Extract the (x, y) coordinate from the center of the cell holding the provided text.  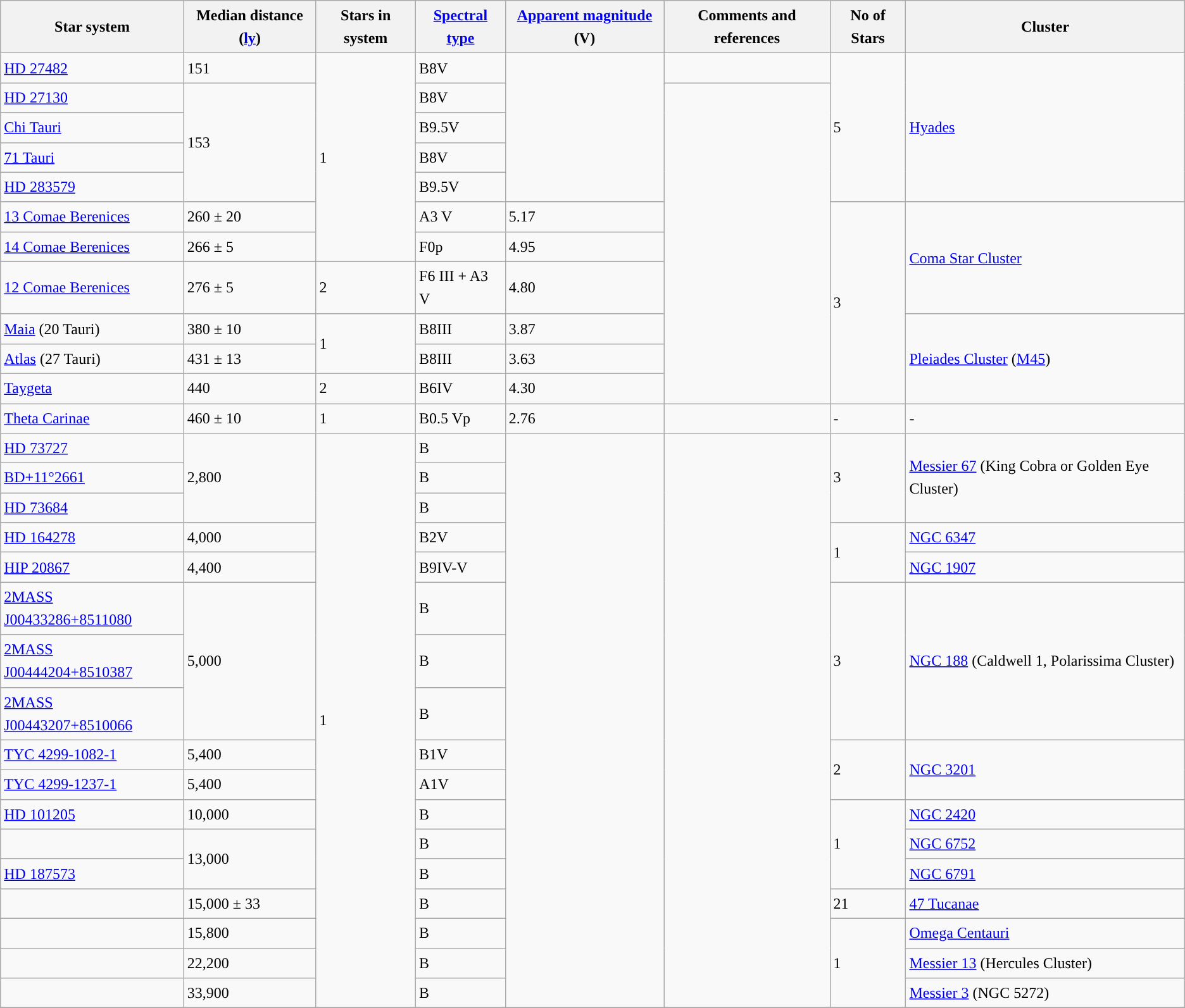
HD 27482 (92, 68)
Median distance (ly) (249, 27)
Coma Star Cluster (1045, 258)
12 Comae Berenices (92, 287)
NGC 2420 (1045, 814)
5 (868, 128)
NGC 3201 (1045, 769)
460 ± 10 (249, 419)
71 Tauri (92, 157)
15,000 ± 33 (249, 904)
B0.5 Vp (461, 419)
B6IV (461, 389)
HD 164278 (92, 538)
TYC 4299-1237-1 (92, 785)
Omega Centauri (1045, 933)
Stars in system (366, 27)
153 (249, 142)
5,000 (249, 661)
151 (249, 68)
4.30 (584, 389)
Comments and references (747, 27)
Apparent magnitude (V) (584, 27)
Atlas (27 Tauri) (92, 358)
5.17 (584, 216)
NGC 1907 (1045, 567)
2MASS J00443207+8510066 (92, 714)
14 Comae Berenices (92, 247)
440 (249, 389)
10,000 (249, 814)
276 ± 5 (249, 287)
HIP 20867 (92, 567)
A1V (461, 785)
13,000 (249, 859)
Spectral type (461, 27)
B9IV-V (461, 567)
4,000 (249, 538)
47 Tucanae (1045, 904)
HD 73684 (92, 507)
Hyades (1045, 128)
Taygeta (92, 389)
13 Comae Berenices (92, 216)
380 ± 10 (249, 329)
F6 III + A3 V (461, 287)
Chi Tauri (92, 128)
266 ± 5 (249, 247)
21 (868, 904)
431 ± 13 (249, 358)
HD 283579 (92, 187)
NGC 6752 (1045, 844)
Messier 67 (King Cobra or Golden Eye Cluster) (1045, 478)
NGC 188 (Caldwell 1, Polarissima Cluster) (1045, 661)
F0p (461, 247)
A3 V (461, 216)
Theta Carinae (92, 419)
4,400 (249, 567)
Messier 3 (NGC 5272) (1045, 993)
2.76 (584, 419)
22,200 (249, 963)
BD+11°2661 (92, 478)
Messier 13 (Hercules Cluster) (1045, 963)
B1V (461, 754)
B2V (461, 538)
NGC 6347 (1045, 538)
Star system (92, 27)
2MASS J00444204+8510387 (92, 661)
Maia (20 Tauri) (92, 329)
Cluster (1045, 27)
3.63 (584, 358)
NGC 6791 (1045, 873)
No of Stars (868, 27)
15,800 (249, 933)
HD 27130 (92, 97)
4.80 (584, 287)
3.87 (584, 329)
260 ± 20 (249, 216)
2MASS J00433286+8511080 (92, 609)
TYC 4299-1082-1 (92, 754)
4.95 (584, 247)
33,900 (249, 993)
2,800 (249, 478)
HD 187573 (92, 873)
Pleiades Cluster (M45) (1045, 358)
HD 73727 (92, 448)
HD 101205 (92, 814)
